Extract the (x, y) coordinate from the center of the cell holding the provided text.  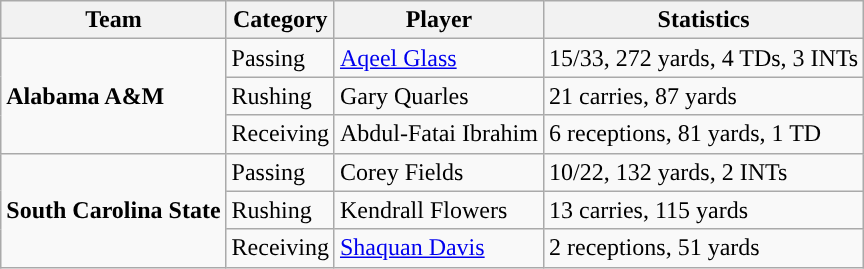
Abdul-Fatai Ibrahim (438, 134)
13 carries, 115 yards (703, 210)
21 carries, 87 yards (703, 96)
6 receptions, 81 yards, 1 TD (703, 134)
Gary Quarles (438, 96)
Player (438, 20)
Corey Fields (438, 172)
Shaquan Davis (438, 248)
South Carolina State (114, 210)
Statistics (703, 20)
Team (114, 20)
Alabama A&M (114, 96)
15/33, 272 yards, 4 TDs, 3 INTs (703, 58)
Kendrall Flowers (438, 210)
2 receptions, 51 yards (703, 248)
Category (280, 20)
10/22, 132 yards, 2 INTs (703, 172)
Aqeel Glass (438, 58)
